Extract the [x, y] coordinate from the center of the cell holding the provided text.  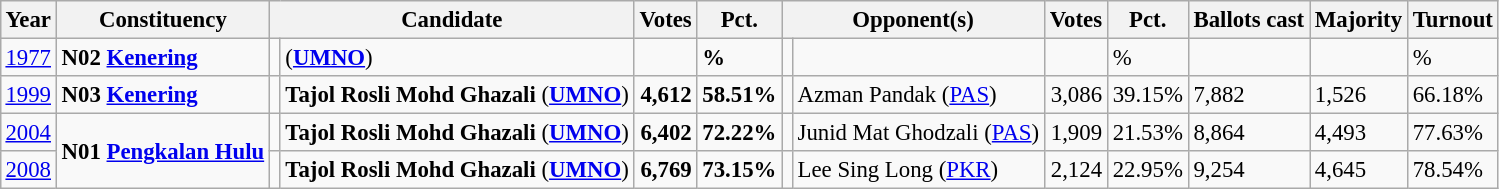
Majority [1359, 20]
2,124 [1076, 170]
21.53% [1148, 133]
3,086 [1076, 95]
N01 Pengkalan Hulu [162, 152]
N03 Kenering [162, 95]
Turnout [1452, 20]
1977 [28, 57]
Ballots cast [1248, 20]
73.15% [740, 170]
22.95% [1148, 170]
9,254 [1248, 170]
4,645 [1359, 170]
66.18% [1452, 95]
7,882 [1248, 95]
1,526 [1359, 95]
4,493 [1359, 133]
39.15% [1148, 95]
78.54% [1452, 170]
1,909 [1076, 133]
2008 [28, 170]
Junid Mat Ghodzali (PAS) [918, 133]
Opponent(s) [914, 20]
6,769 [666, 170]
Candidate [452, 20]
Year [28, 20]
1999 [28, 95]
Azman Pandak (PAS) [918, 95]
77.63% [1452, 133]
Constituency [162, 20]
8,864 [1248, 133]
6,402 [666, 133]
N02 Kenering [162, 57]
72.22% [740, 133]
4,612 [666, 95]
58.51% [740, 95]
2004 [28, 133]
(UMNO) [457, 57]
Lee Sing Long (PKR) [918, 170]
